Identify which cell holds the provided text, then report its [X, Y] central coordinate. 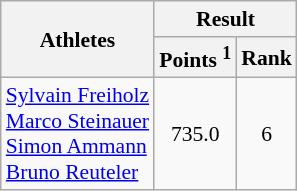
6 [266, 134]
Sylvain FreiholzMarco SteinauerSimon AmmannBruno Reuteler [78, 134]
Result [226, 19]
Athletes [78, 40]
735.0 [195, 134]
Points 1 [195, 58]
Rank [266, 58]
